Return (x, y) of the center of cell containing provided text 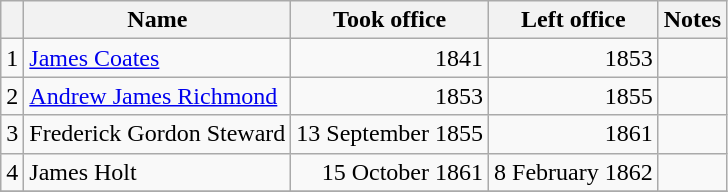
James Coates (158, 58)
James Holt (158, 172)
Andrew James Richmond (158, 96)
2 (12, 96)
1861 (574, 134)
1 (12, 58)
15 October 1861 (390, 172)
1841 (390, 58)
1855 (574, 96)
3 (12, 134)
Notes (692, 20)
13 September 1855 (390, 134)
Took office (390, 20)
Name (158, 20)
Left office (574, 20)
8 February 1862 (574, 172)
Frederick Gordon Steward (158, 134)
4 (12, 172)
